Return [x, y] of the center of cell containing provided text 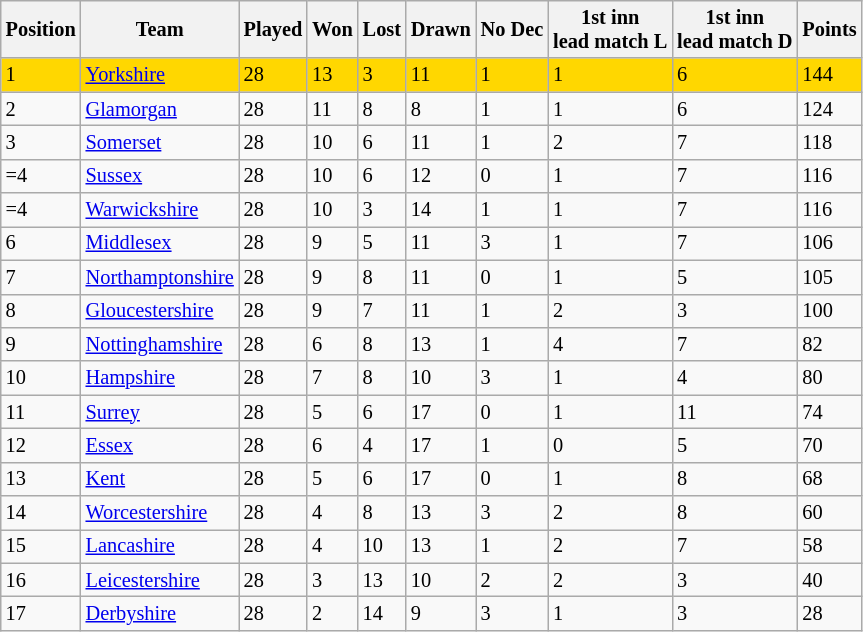
Essex [160, 445]
16 [41, 580]
Nottinghamshire [160, 344]
Warwickshire [160, 210]
15 [41, 546]
Lancashire [160, 546]
Surrey [160, 412]
118 [829, 142]
Leicestershire [160, 580]
106 [829, 243]
80 [829, 378]
74 [829, 412]
124 [829, 109]
Somerset [160, 142]
Position [41, 29]
1st innlead match L [610, 29]
Kent [160, 479]
Glamorgan [160, 109]
100 [829, 311]
Derbyshire [160, 613]
70 [829, 445]
Won [332, 29]
Gloucestershire [160, 311]
Middlesex [160, 243]
60 [829, 513]
Played [274, 29]
82 [829, 344]
Worcestershire [160, 513]
40 [829, 580]
105 [829, 277]
Drawn [441, 29]
Lost [382, 29]
Northamptonshire [160, 277]
144 [829, 75]
Yorkshire [160, 75]
1st innlead match D [734, 29]
Points [829, 29]
68 [829, 479]
Hampshire [160, 378]
58 [829, 546]
Team [160, 29]
No Dec [512, 29]
Sussex [160, 176]
